Return the [X, Y] coordinate for the center point of the cell that contains the specified text.  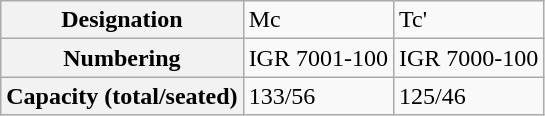
Numbering [122, 58]
IGR 7000-100 [468, 58]
Mc [318, 20]
Designation [122, 20]
133/56 [318, 96]
IGR 7001-100 [318, 58]
Tc' [468, 20]
125/46 [468, 96]
Capacity (total/seated) [122, 96]
